Return the (x, y) coordinate for the center point of the cell that contains the specified text.  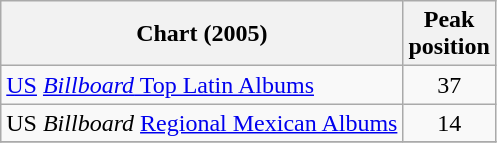
Chart (2005) (202, 34)
37 (449, 85)
US Billboard Top Latin Albums (202, 85)
Peakposition (449, 34)
14 (449, 123)
US Billboard Regional Mexican Albums (202, 123)
